Capture the cell that displays the provided text and extract its [X, Y] central coordinate. 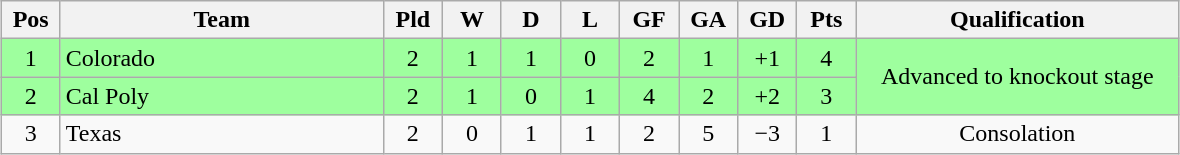
Consolation [1018, 134]
Pts [826, 20]
GD [768, 20]
Texas [222, 134]
+1 [768, 58]
+2 [768, 96]
GF [650, 20]
Qualification [1018, 20]
Pos [30, 20]
Advanced to knockout stage [1018, 77]
L [590, 20]
W [472, 20]
Pld [412, 20]
Team [222, 20]
GA [708, 20]
D [530, 20]
Cal Poly [222, 96]
5 [708, 134]
−3 [768, 134]
Colorado [222, 58]
